Output the (x, y) coordinate of the center of the cell containing the given text.  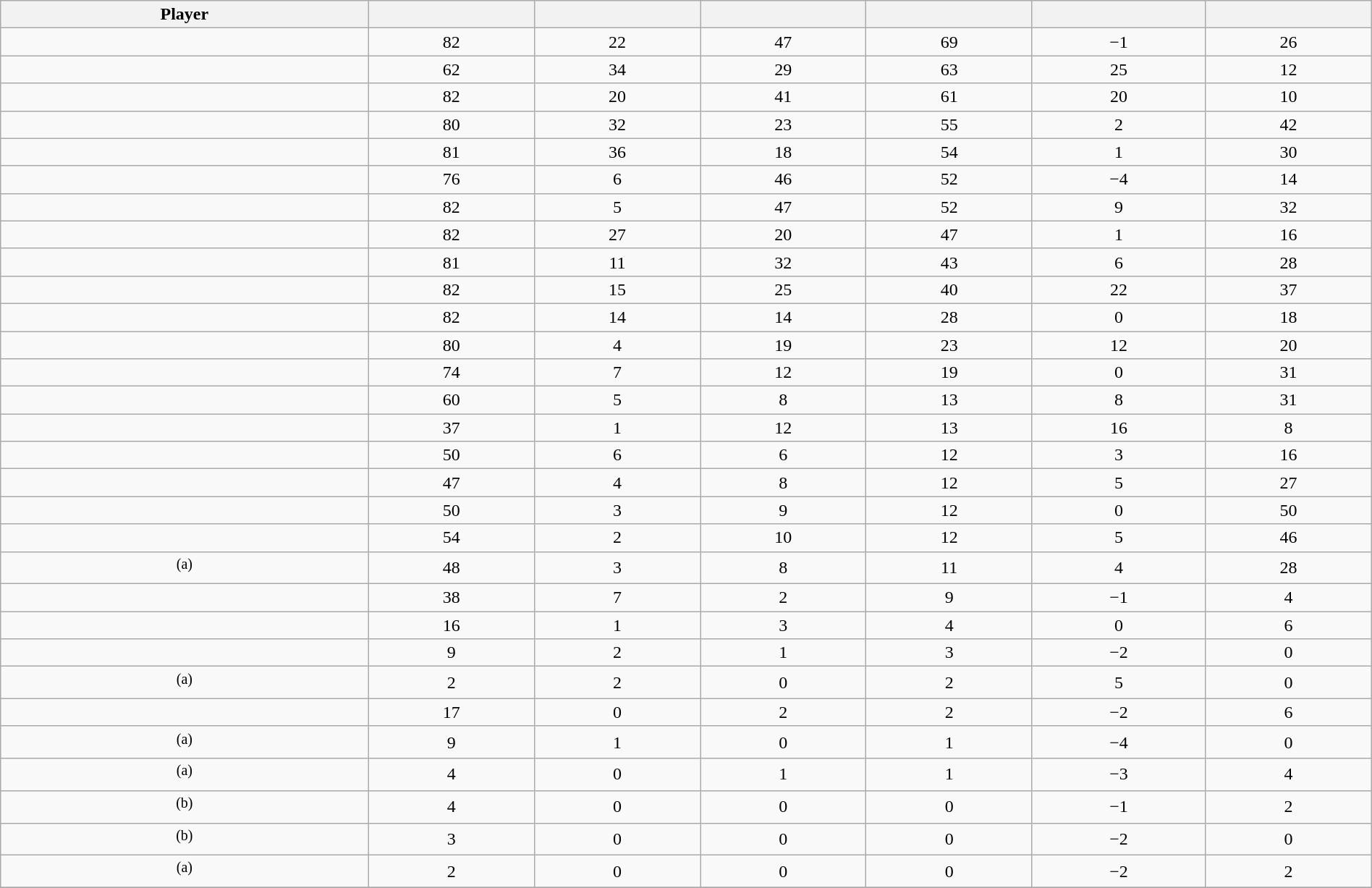
Player (185, 14)
69 (949, 42)
60 (452, 400)
38 (452, 598)
61 (949, 97)
41 (783, 97)
15 (617, 289)
29 (783, 69)
43 (949, 262)
34 (617, 69)
63 (949, 69)
30 (1288, 152)
17 (452, 712)
74 (452, 373)
40 (949, 289)
42 (1288, 124)
62 (452, 69)
−3 (1119, 774)
76 (452, 179)
48 (452, 567)
55 (949, 124)
26 (1288, 42)
36 (617, 152)
